Pinpoint the cell where the given text exists, returning its (x, y) midpoint coordinate. 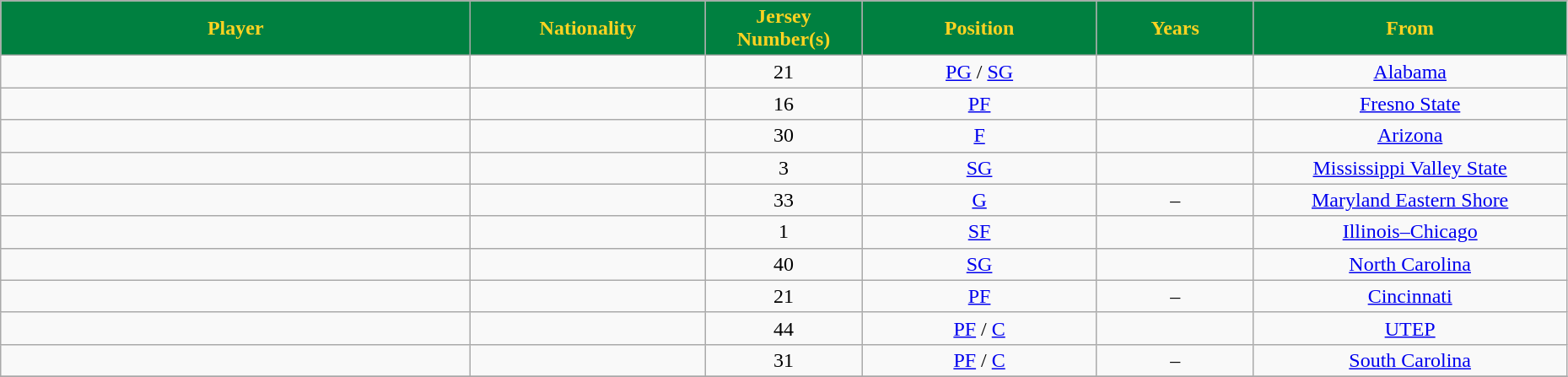
North Carolina (1410, 264)
Cincinnati (1410, 296)
33 (784, 200)
From (1410, 29)
30 (784, 136)
Illinois–Chicago (1410, 232)
Arizona (1410, 136)
3 (784, 168)
40 (784, 264)
Position (979, 29)
Player (236, 29)
Years (1175, 29)
South Carolina (1410, 360)
Mississippi Valley State (1410, 168)
UTEP (1410, 328)
G (979, 200)
31 (784, 360)
16 (784, 104)
Alabama (1410, 72)
1 (784, 232)
Nationality (588, 29)
Fresno State (1410, 104)
44 (784, 328)
F (979, 136)
Jersey Number(s) (784, 29)
SF (979, 232)
Maryland Eastern Shore (1410, 200)
PG / SG (979, 72)
